Identify which cell holds the provided text, then report its [x, y] central coordinate. 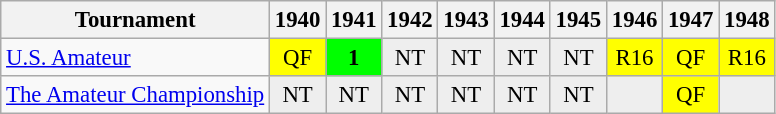
1940 [298, 20]
1944 [522, 20]
1947 [691, 20]
1941 [354, 20]
1943 [466, 20]
Tournament [136, 20]
1 [354, 58]
1946 [634, 20]
1948 [747, 20]
1942 [410, 20]
The Amateur Championship [136, 95]
U.S. Amateur [136, 58]
1945 [578, 20]
